Extract the [x, y] coordinate from the center of the cell holding the provided text.  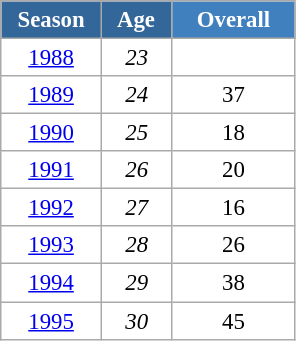
1988 [52, 58]
20 [234, 170]
Overall [234, 20]
1992 [52, 208]
38 [234, 283]
Age [136, 20]
16 [234, 208]
30 [136, 321]
23 [136, 58]
25 [136, 133]
24 [136, 95]
27 [136, 208]
1991 [52, 170]
Season [52, 20]
18 [234, 133]
29 [136, 283]
28 [136, 245]
37 [234, 95]
1995 [52, 321]
1994 [52, 283]
45 [234, 321]
1993 [52, 245]
1990 [52, 133]
1989 [52, 95]
